Search for the cell housing the specified text and yield its (x, y) center coordinate. 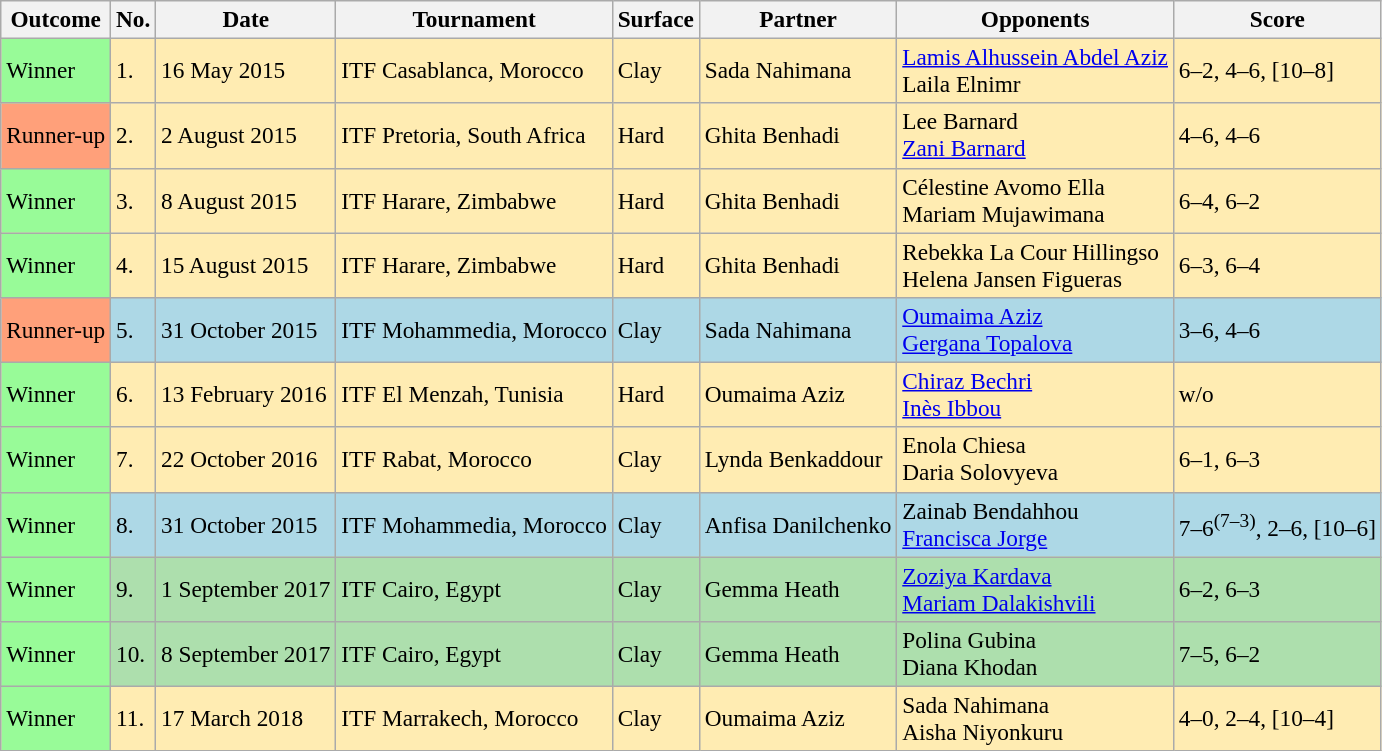
10. (134, 654)
7–6(7–3), 2–6, [10–6] (1277, 524)
Outcome (56, 19)
1 September 2017 (246, 588)
8 September 2017 (246, 654)
2. (134, 136)
No. (134, 19)
3. (134, 200)
Zoziya Kardava Mariam Dalakishvili (1035, 588)
Date (246, 19)
ITF Marrakech, Morocco (474, 718)
Polina Gubina Diana Khodan (1035, 654)
16 May 2015 (246, 70)
Célestine Avomo Ella Mariam Mujawimana (1035, 200)
Chiraz Bechri Inès Ibbou (1035, 394)
5. (134, 330)
Opponents (1035, 19)
Sada Nahimana Aisha Niyonkuru (1035, 718)
4–6, 4–6 (1277, 136)
6. (134, 394)
ITF Pretoria, South Africa (474, 136)
9. (134, 588)
8. (134, 524)
Surface (656, 19)
Anfisa Danilchenko (798, 524)
4–0, 2–4, [10–4] (1277, 718)
7–5, 6–2 (1277, 654)
6–2, 6–3 (1277, 588)
22 October 2016 (246, 460)
3–6, 4–6 (1277, 330)
6–3, 6–4 (1277, 264)
Lee Barnard Zani Barnard (1035, 136)
Partner (798, 19)
1. (134, 70)
Lynda Benkaddour (798, 460)
6–2, 4–6, [10–8] (1277, 70)
2 August 2015 (246, 136)
6–1, 6–3 (1277, 460)
Enola Chiesa Daria Solovyeva (1035, 460)
4. (134, 264)
ITF Casablanca, Morocco (474, 70)
13 February 2016 (246, 394)
Zainab Bendahhou Francisca Jorge (1035, 524)
6–4, 6–2 (1277, 200)
ITF El Menzah, Tunisia (474, 394)
15 August 2015 (246, 264)
Rebekka La Cour Hillingso Helena Jansen Figueras (1035, 264)
Lamis Alhussein Abdel Aziz Laila Elnimr (1035, 70)
ITF Rabat, Morocco (474, 460)
7. (134, 460)
w/o (1277, 394)
11. (134, 718)
8 August 2015 (246, 200)
Tournament (474, 19)
17 March 2018 (246, 718)
Oumaima Aziz Gergana Topalova (1035, 330)
Score (1277, 19)
